From the cell containing the given text, extract its center point as [x, y] coordinate. 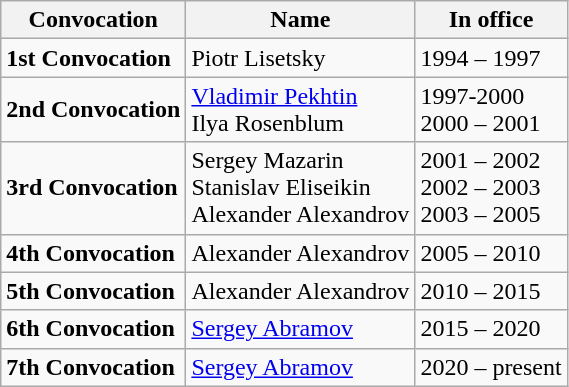
2005 – 2010 [491, 253]
2001 – 20022002 – 20032003 – 2005 [491, 188]
2nd Convocation [94, 110]
2015 – 2020 [491, 329]
2010 – 2015 [491, 291]
Sergey MazarinStanislav EliseikinAlexander Alexandrov [300, 188]
In office [491, 20]
6th Convocation [94, 329]
7th Convocation [94, 367]
Name [300, 20]
Piotr Lisetsky [300, 58]
5th Convocation [94, 291]
1st Convocation [94, 58]
4th Convocation [94, 253]
1994 – 1997 [491, 58]
3rd Convocation [94, 188]
2020 – present [491, 367]
Convocation [94, 20]
Vladimir PekhtinIlya Rosenblum [300, 110]
1997-20002000 – 2001 [491, 110]
